For the text-containing cell, return its midpoint in (x, y) coordinate format. 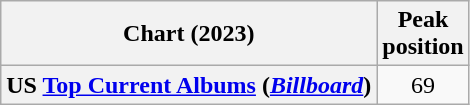
69 (423, 85)
Peakposition (423, 34)
US Top Current Albums (Billboard) (189, 85)
Chart (2023) (189, 34)
